Detect which cell encompasses the target text, then output its [X, Y] center coordinate. 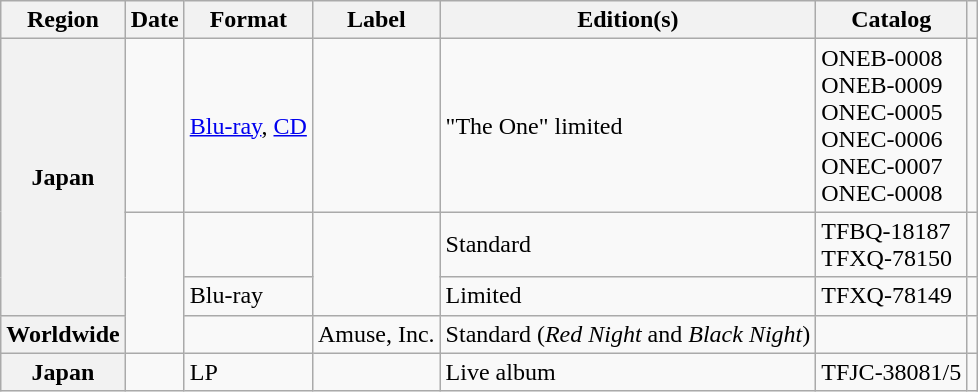
Worldwide [63, 334]
Catalog [892, 20]
"The One" limited [628, 126]
TFBQ-18187TFXQ-78150 [892, 244]
ONEB-0008ONEB-0009ONEC-0005ONEC-0006ONEC-0007ONEC-0008 [892, 126]
Live album [628, 372]
Label [376, 20]
LP [248, 372]
Blu-ray, CD [248, 126]
Standard [628, 244]
Blu-ray [248, 296]
Limited [628, 296]
TFXQ-78149 [892, 296]
TFJC-38081/5 [892, 372]
Amuse, Inc. [376, 334]
Standard (Red Night and Black Night) [628, 334]
Region [63, 20]
Date [154, 20]
Format [248, 20]
Edition(s) [628, 20]
